Output the (x, y) coordinate of the center of the cell containing the given text.  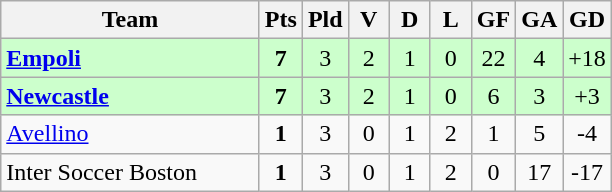
V (368, 20)
Pts (280, 20)
Inter Soccer Boston (130, 172)
22 (493, 58)
Team (130, 20)
4 (540, 58)
D (410, 20)
Newcastle (130, 96)
6 (493, 96)
GD (588, 20)
Pld (325, 20)
GF (493, 20)
L (450, 20)
Avellino (130, 134)
GA (540, 20)
17 (540, 172)
-17 (588, 172)
Empoli (130, 58)
-4 (588, 134)
+18 (588, 58)
5 (540, 134)
+3 (588, 96)
